Identify which cell holds the provided text, then report its (X, Y) central coordinate. 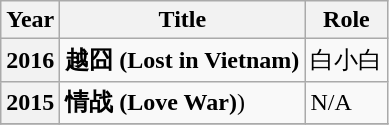
越囧 (Lost in Vietnam) (182, 60)
Role (346, 20)
白小白 (346, 60)
2016 (30, 60)
Title (182, 20)
2015 (30, 102)
N/A (346, 102)
情战 (Love War)) (182, 102)
Year (30, 20)
